Locate the cell with the specified text and output its (X, Y) center coordinate. 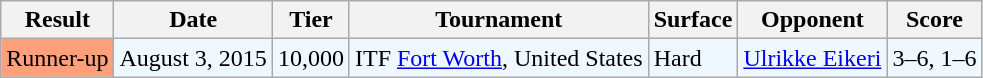
Result (58, 20)
Tournament (498, 20)
Surface (693, 20)
Hard (693, 58)
Tier (310, 20)
3–6, 1–6 (934, 58)
10,000 (310, 58)
Runner-up (58, 58)
Score (934, 20)
ITF Fort Worth, United States (498, 58)
August 3, 2015 (193, 58)
Opponent (812, 20)
Ulrikke Eikeri (812, 58)
Date (193, 20)
